Pinpoint the cell where the given text exists, returning its [x, y] midpoint coordinate. 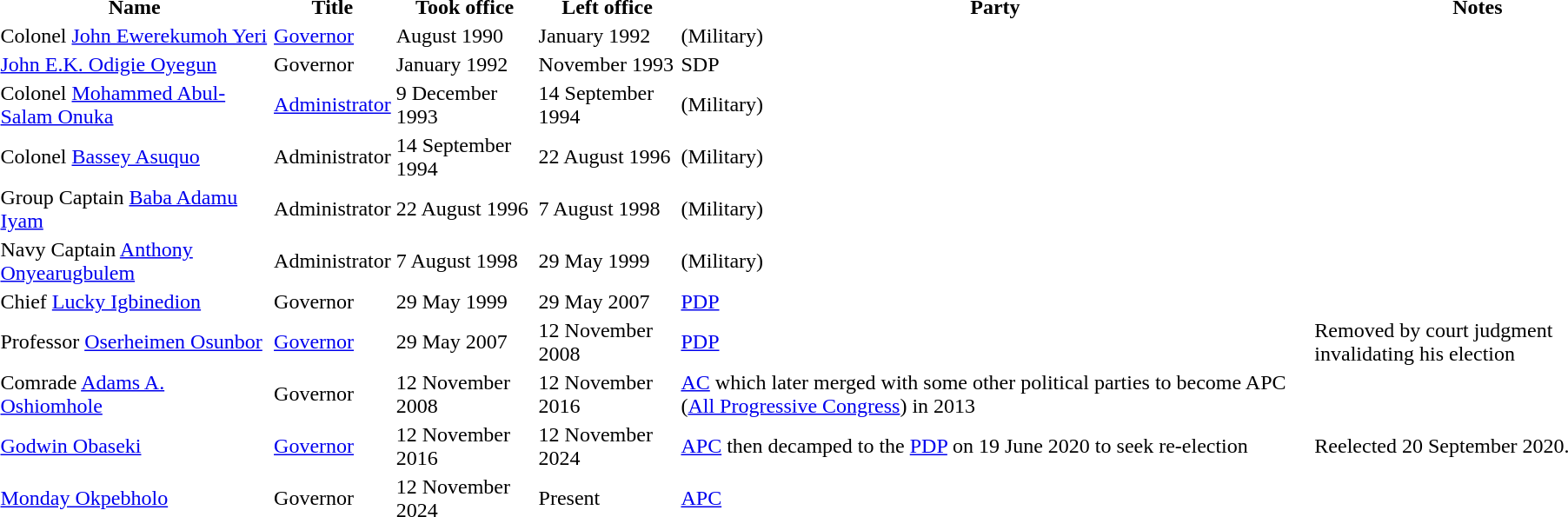
November 1993 [607, 64]
APC then decamped to the PDP on 19 June 2020 to seek re-election [995, 447]
SDP [995, 64]
12 November 2024 [607, 447]
August 1990 [464, 36]
AC which later merged with some other political parties to become APC (All Progressive Congress) in 2013 [995, 394]
9 December 1993 [464, 104]
